Return [X, Y] of the center of cell containing provided text 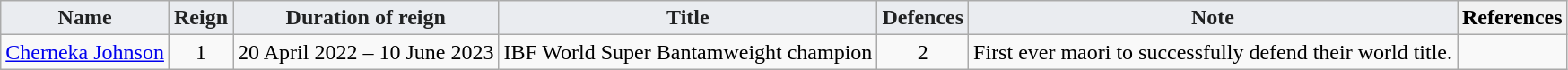
Name [85, 18]
Note [1213, 18]
IBF World Super Bantamweight champion [688, 52]
Defences [923, 18]
Reign [201, 18]
Cherneka Johnson [85, 52]
Duration of reign [366, 18]
References [1512, 18]
Title [688, 18]
20 April 2022 – 10 June 2023 [366, 52]
1 [201, 52]
First ever maori to successfully defend their world title. [1213, 52]
2 [923, 52]
